Output the (x, y) coordinate of the center of the cell containing the given text.  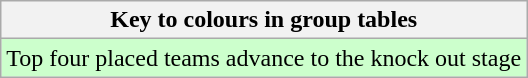
Key to colours in group tables (264, 20)
Top four placed teams advance to the knock out stage (264, 58)
